Output the [X, Y] coordinate of the center of the cell containing the given text.  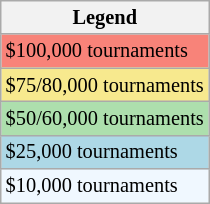
$50/60,000 tournaments [105, 118]
$10,000 tournaments [105, 186]
$25,000 tournaments [105, 152]
$75/80,000 tournaments [105, 85]
Legend [105, 17]
$100,000 tournaments [105, 51]
